Extract the (X, Y) coordinate from the center of the cell holding the provided text.  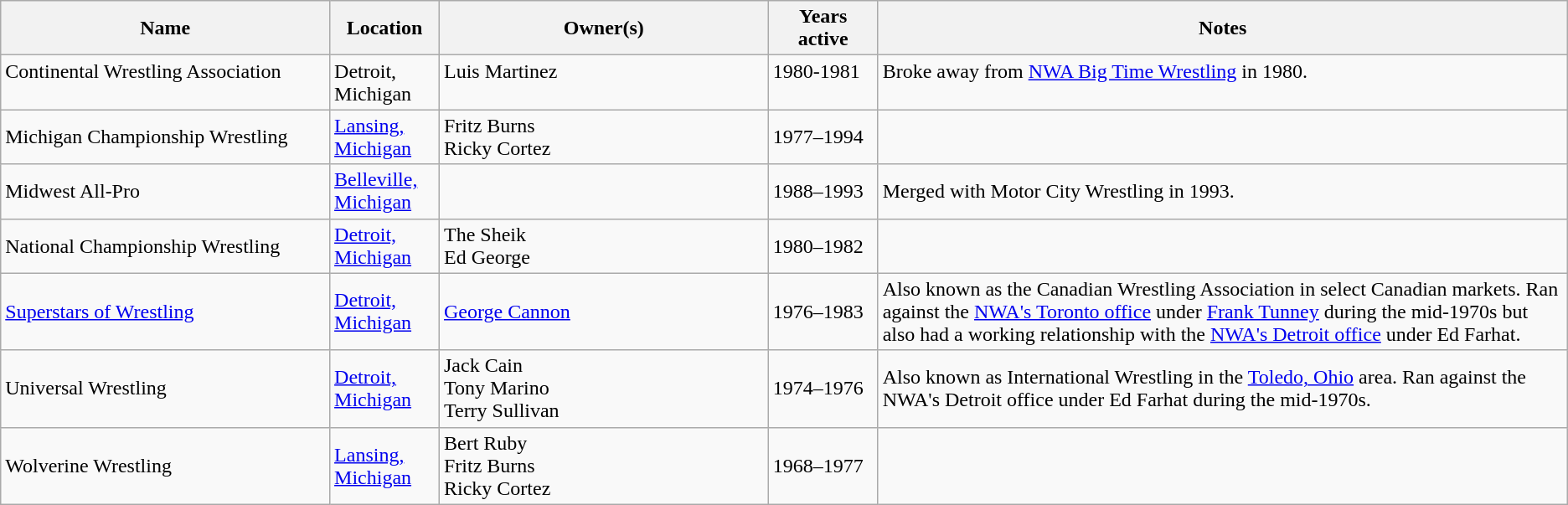
1968–1977 (823, 466)
Continental Wrestling Association (166, 82)
National Championship Wrestling (166, 246)
1977–1994 (823, 137)
1980–1982 (823, 246)
Midwest All-Pro (166, 191)
Notes (1223, 28)
Jack CainTony MarinoTerry Sullivan (603, 389)
Broke away from NWA Big Time Wrestling in 1980. (1223, 82)
Universal Wrestling (166, 389)
George Cannon (603, 312)
Superstars of Wrestling (166, 312)
Owner(s) (603, 28)
1974–1976 (823, 389)
Luis Martinez (603, 82)
Merged with Motor City Wrestling in 1993. (1223, 191)
1976–1983 (823, 312)
The SheikEd George (603, 246)
Belleville, Michigan (385, 191)
Name (166, 28)
Bert RubyFritz BurnsRicky Cortez (603, 466)
Wolverine Wrestling (166, 466)
Michigan Championship Wrestling (166, 137)
1988–1993 (823, 191)
Also known as International Wrestling in the Toledo, Ohio area. Ran against the NWA's Detroit office under Ed Farhat during the mid-1970s. (1223, 389)
1980-1981 (823, 82)
Location (385, 28)
Years active (823, 28)
Fritz BurnsRicky Cortez (603, 137)
